Find where the given text appears and provide that cell's center as [X, Y] coordinate. 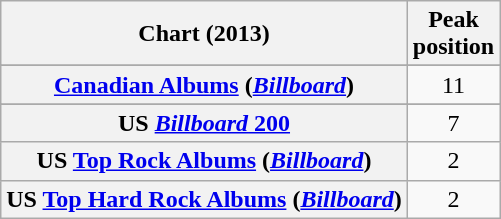
Chart (2013) [204, 34]
US Billboard 200 [204, 123]
11 [453, 85]
Peakposition [453, 34]
7 [453, 123]
Canadian Albums (Billboard) [204, 85]
US Top Hard Rock Albums (Billboard) [204, 199]
US Top Rock Albums (Billboard) [204, 161]
